Determine the (X, Y) coordinate at the center of the cell enclosing the given text.  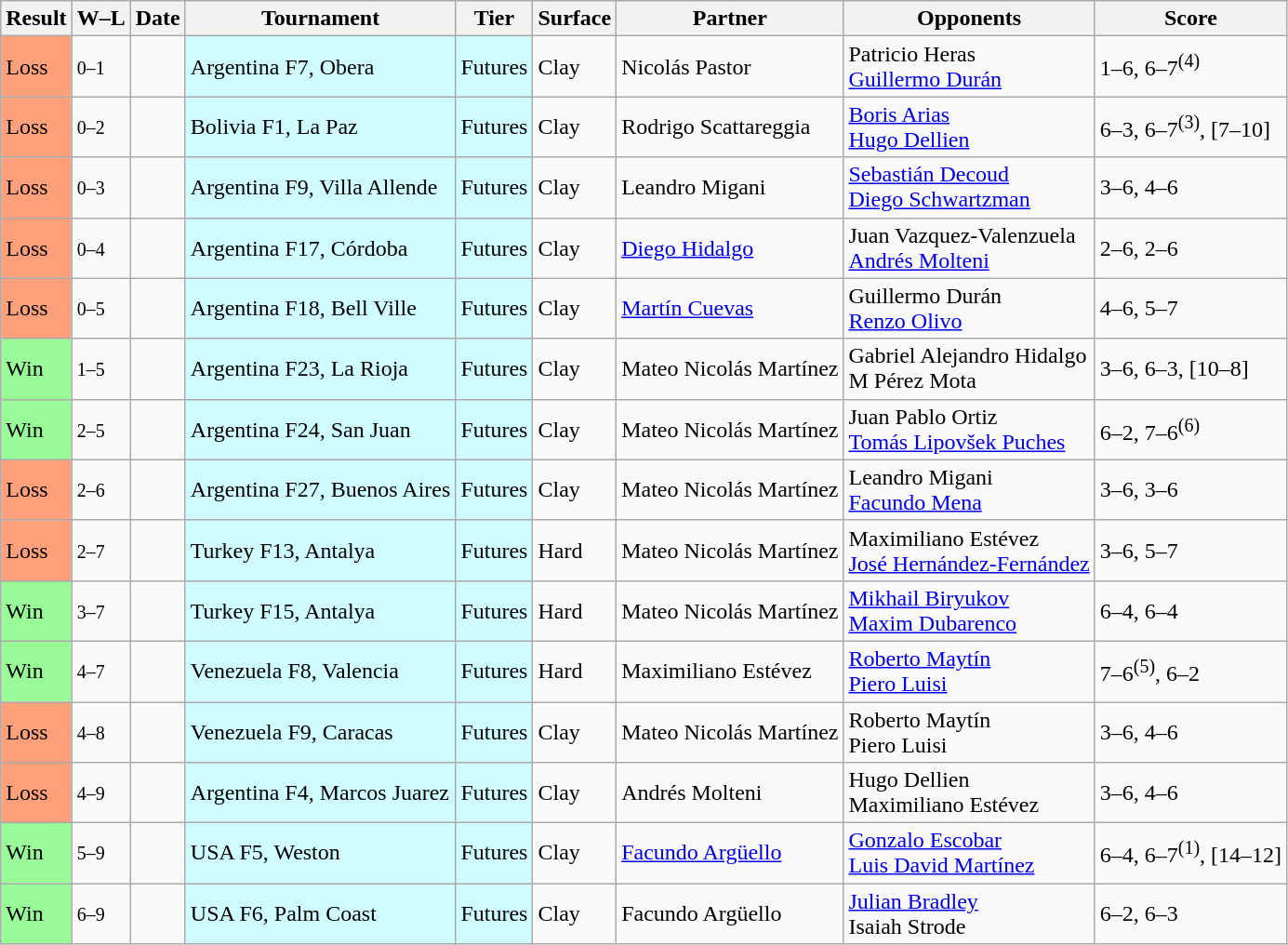
0–5 (100, 309)
Nicolás Pastor (730, 67)
Gonzalo Escobar Luis David Martínez (969, 854)
Mikhail Biryukov Maxim Dubarenco (969, 610)
7–6(5), 6–2 (1190, 672)
Rodrigo Scattareggia (730, 126)
Leandro Migani (730, 188)
4–7 (100, 672)
Surface (575, 19)
6–9 (100, 913)
Leandro Migani Facundo Mena (969, 489)
Argentina F7, Obera (320, 67)
6–4, 6–4 (1190, 610)
4–9 (100, 792)
Diego Hidalgo (730, 247)
Patricio Heras Guillermo Durán (969, 67)
3–6, 6–3, [10–8] (1190, 368)
0–1 (100, 67)
Maximiliano Estévez José Hernández-Fernández (969, 551)
Result (36, 19)
Guillermo Durán Renzo Olivo (969, 309)
USA F6, Palm Coast (320, 913)
1–6, 6–7(4) (1190, 67)
Tournament (320, 19)
2–5 (100, 430)
Martín Cuevas (730, 309)
Argentina F18, Bell Ville (320, 309)
Boris Arias Hugo Dellien (969, 126)
Partner (730, 19)
Argentina F27, Buenos Aires (320, 489)
Turkey F13, Antalya (320, 551)
4–6, 5–7 (1190, 309)
Argentina F9, Villa Allende (320, 188)
1–5 (100, 368)
Turkey F15, Antalya (320, 610)
Venezuela F9, Caracas (320, 731)
5–9 (100, 854)
6–3, 6–7(3), [7–10] (1190, 126)
Venezuela F8, Valencia (320, 672)
Julian Bradley Isaiah Strode (969, 913)
Tier (495, 19)
0–4 (100, 247)
Argentina F4, Marcos Juarez (320, 792)
Argentina F24, San Juan (320, 430)
Bolivia F1, La Paz (320, 126)
3–6, 3–6 (1190, 489)
3–7 (100, 610)
Sebastián Decoud Diego Schwartzman (969, 188)
Gabriel Alejandro Hidalgo M Pérez Mota (969, 368)
Juan Vazquez-Valenzuela Andrés Molteni (969, 247)
0–3 (100, 188)
Hugo Dellien Maximiliano Estévez (969, 792)
W–L (100, 19)
3–6, 5–7 (1190, 551)
Andrés Molteni (730, 792)
2–6 (100, 489)
6–2, 7–6(6) (1190, 430)
USA F5, Weston (320, 854)
2–7 (100, 551)
Juan Pablo Ortiz Tomás Lipovšek Puches (969, 430)
6–4, 6–7(1), [14–12] (1190, 854)
Date (158, 19)
Argentina F23, La Rioja (320, 368)
4–8 (100, 731)
Maximiliano Estévez (730, 672)
6–2, 6–3 (1190, 913)
Score (1190, 19)
2–6, 2–6 (1190, 247)
0–2 (100, 126)
Opponents (969, 19)
Argentina F17, Córdoba (320, 247)
